Identify which cell holds the provided text, then report its (X, Y) central coordinate. 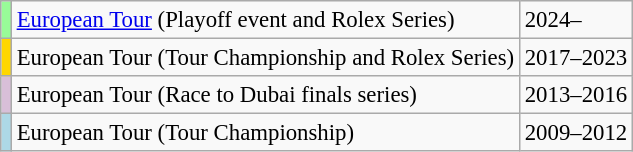
2017–2023 (576, 58)
European Tour (Race to Dubai finals series) (265, 95)
European Tour (Tour Championship) (265, 133)
European Tour (Playoff event and Rolex Series) (265, 20)
2013–2016 (576, 95)
2024– (576, 20)
2009–2012 (576, 133)
European Tour (Tour Championship and Rolex Series) (265, 58)
